From the cell containing the given text, extract its center point as [X, Y] coordinate. 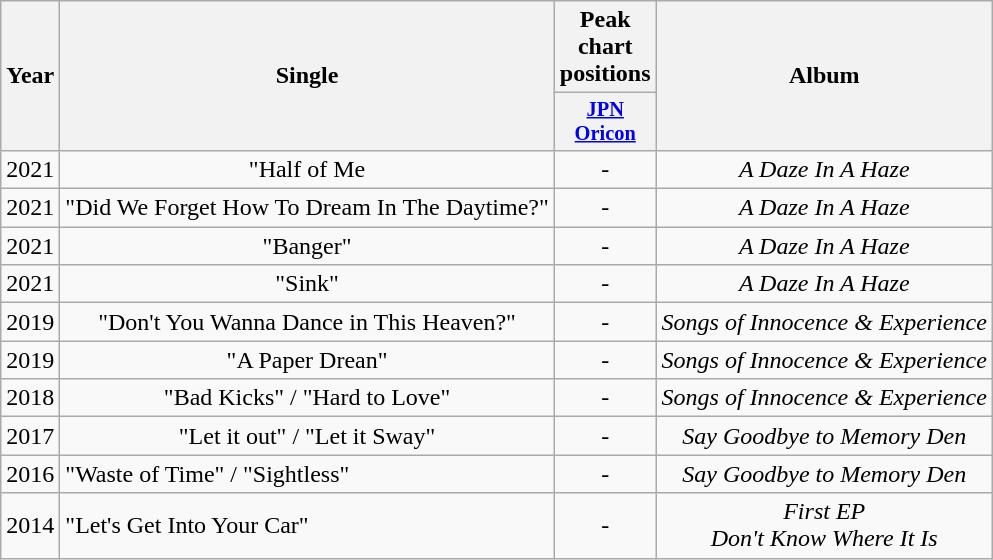
"Sink" [308, 284]
Year [30, 76]
"Waste of Time" / "Sightless" [308, 474]
Peak chart positions [605, 47]
Single [308, 76]
"Half of Me [308, 169]
2016 [30, 474]
"Let it out" / "Let it Sway" [308, 436]
"Did We Forget How To Dream In The Daytime?" [308, 208]
2018 [30, 398]
2017 [30, 436]
"Let's Get Into Your Car" [308, 526]
"Don't You Wanna Dance in This Heaven?" [308, 322]
Album [824, 76]
2014 [30, 526]
First EPDon't Know Where It Is [824, 526]
"Banger" [308, 246]
JPNOricon [605, 122]
"A Paper Drean" [308, 360]
"Bad Kicks" / "Hard to Love" [308, 398]
